Extract the [X, Y] coordinate from the center of the cell holding the provided text.  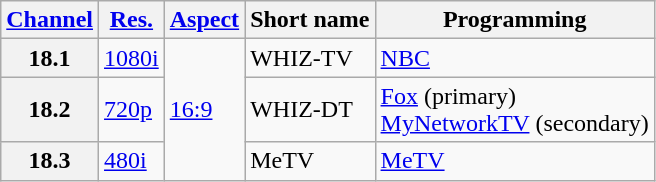
Aspect [204, 20]
Short name [310, 20]
18.2 [50, 110]
Res. [132, 20]
720p [132, 110]
NBC [514, 58]
WHIZ-DT [310, 110]
480i [132, 161]
18.3 [50, 161]
Fox (primary)MyNetworkTV (secondary) [514, 110]
1080i [132, 58]
WHIZ-TV [310, 58]
Programming [514, 20]
Channel [50, 20]
18.1 [50, 58]
16:9 [204, 110]
